Output the (X, Y) coordinate of the center of the cell containing the given text.  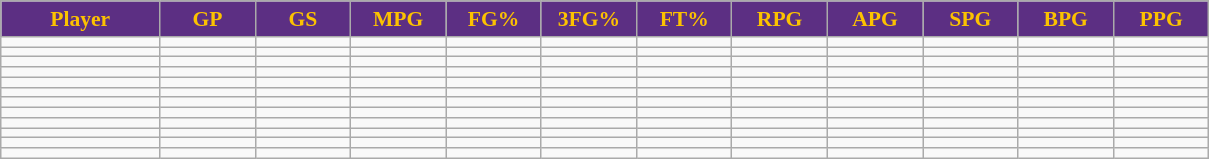
RPG (780, 19)
GP (208, 19)
MPG (398, 19)
APG (874, 19)
PPG (1161, 19)
BPG (1066, 19)
SPG (970, 19)
Player (80, 19)
FT% (684, 19)
GS (302, 19)
FG% (494, 19)
3FG% (588, 19)
